For the text-containing cell, return its midpoint in [X, Y] coordinate format. 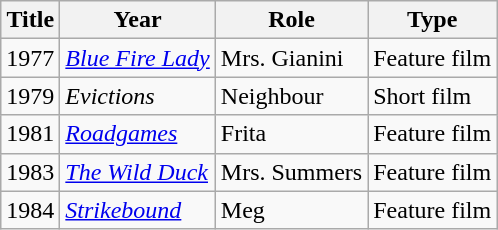
Meg [291, 210]
The Wild Duck [138, 172]
Mrs. Gianini [291, 58]
1979 [30, 96]
Roadgames [138, 134]
Strikebound [138, 210]
1977 [30, 58]
1981 [30, 134]
Title [30, 20]
Neighbour [291, 96]
1983 [30, 172]
Evictions [138, 96]
Mrs. Summers [291, 172]
Type [432, 20]
Role [291, 20]
Blue Fire Lady [138, 58]
Frita [291, 134]
Year [138, 20]
Short film [432, 96]
1984 [30, 210]
